From the cell containing the given text, extract its center point as [X, Y] coordinate. 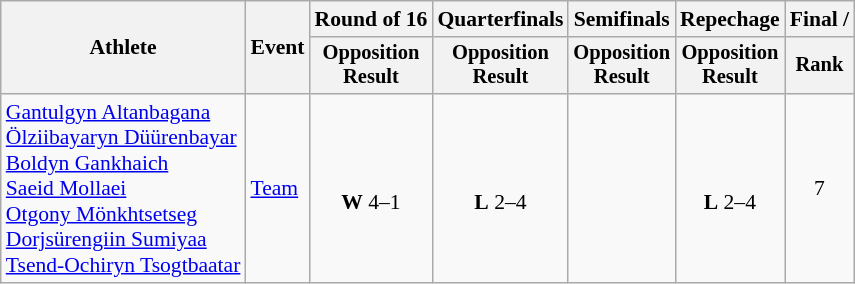
Semifinals [622, 19]
Repechage [730, 19]
Final / [820, 19]
Rank [820, 66]
7 [820, 188]
Athlete [124, 48]
Team [277, 188]
Quarterfinals [500, 19]
Event [277, 48]
Round of 16 [372, 19]
W 4–1 [372, 188]
Gantulgyn AltanbaganaÖlziibayaryn DüürenbayarBoldyn GankhaichSaeid MollaeiOtgony MönkhtsetsegDorjsürengiin SumiyaaTsend-Ochiryn Tsogtbaatar [124, 188]
